Determine the (X, Y) coordinate at the center of the cell enclosing the given text.  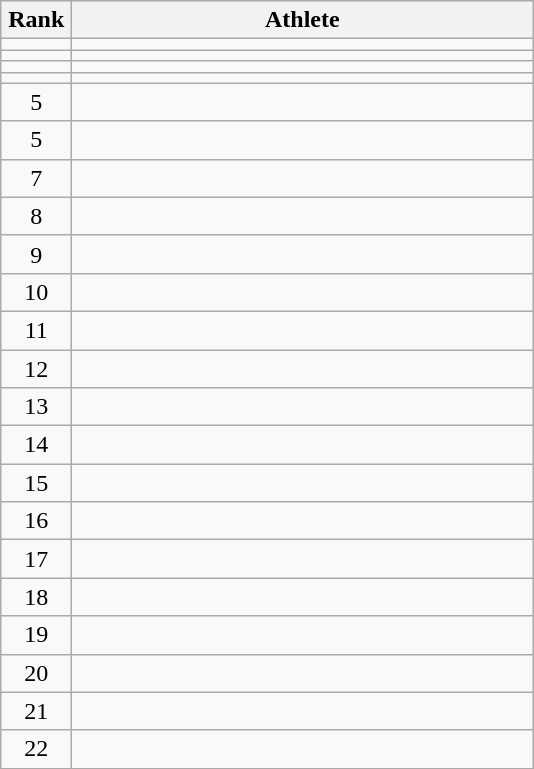
17 (36, 559)
Athlete (302, 20)
9 (36, 254)
21 (36, 711)
15 (36, 483)
22 (36, 749)
10 (36, 292)
18 (36, 597)
Rank (36, 20)
14 (36, 445)
7 (36, 178)
19 (36, 635)
16 (36, 521)
11 (36, 330)
20 (36, 673)
13 (36, 407)
8 (36, 216)
12 (36, 369)
